Scan for the cell matching the given text and deliver its (X, Y) coordinate at center. 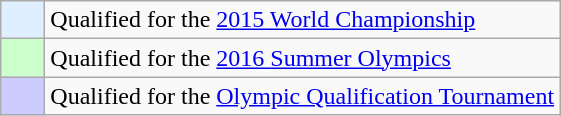
Qualified for the 2015 World Championship (302, 20)
Qualified for the Olympic Qualification Tournament (302, 96)
Qualified for the 2016 Summer Olympics (302, 58)
